Provide the (x, y) coordinate of the cell's center where the given text is located.  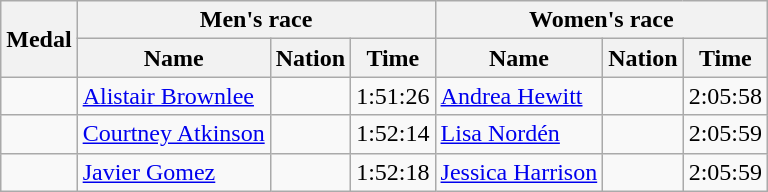
Women's race (602, 20)
Courtney Atkinson (174, 134)
Medal (39, 39)
1:51:26 (393, 96)
1:52:14 (393, 134)
Men's race (256, 20)
Javier Gomez (174, 172)
1:52:18 (393, 172)
Lisa Nordén (519, 134)
Andrea Hewitt (519, 96)
2:05:58 (725, 96)
Jessica Harrison (519, 172)
Alistair Brownlee (174, 96)
